Extract the (X, Y) coordinate from the center of the cell holding the provided text.  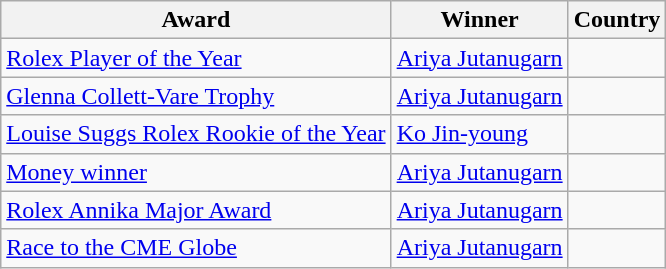
Country (617, 20)
Award (196, 20)
Winner (480, 20)
Rolex Player of the Year (196, 58)
Louise Suggs Rolex Rookie of the Year (196, 134)
Rolex Annika Major Award (196, 210)
Ko Jin-young (480, 134)
Money winner (196, 172)
Glenna Collett-Vare Trophy (196, 96)
Race to the CME Globe (196, 248)
